Provide the [x, y] coordinate of the cell's center where the given text is located.  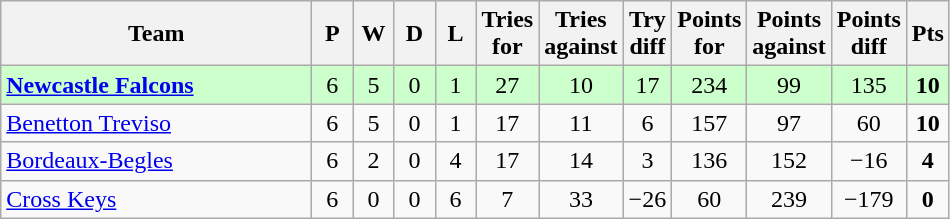
−16 [868, 161]
2 [374, 161]
−26 [648, 199]
Bordeaux-Begles [156, 161]
Tries for [508, 34]
97 [789, 123]
W [374, 34]
27 [508, 85]
14 [581, 161]
136 [710, 161]
L [456, 34]
P [332, 34]
3 [648, 161]
−179 [868, 199]
157 [710, 123]
234 [710, 85]
D [414, 34]
Try diff [648, 34]
11 [581, 123]
7 [508, 199]
Tries against [581, 34]
33 [581, 199]
Team [156, 34]
Newcastle Falcons [156, 85]
135 [868, 85]
Points against [789, 34]
Benetton Treviso [156, 123]
239 [789, 199]
Points for [710, 34]
Points diff [868, 34]
152 [789, 161]
Pts [928, 34]
99 [789, 85]
Cross Keys [156, 199]
